Scan for the cell matching the given text and deliver its (x, y) coordinate at center. 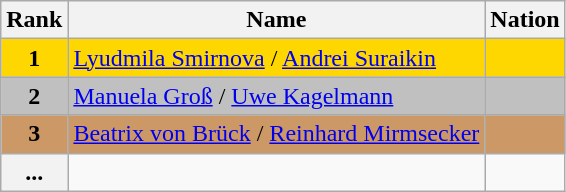
... (34, 172)
Name (276, 20)
1 (34, 58)
2 (34, 96)
Beatrix von Brück / Reinhard Mirmsecker (276, 134)
Rank (34, 20)
Lyudmila Smirnova / Andrei Suraikin (276, 58)
Manuela Groß / Uwe Kagelmann (276, 96)
Nation (525, 20)
3 (34, 134)
